Identify which cell holds the provided text, then report its (x, y) central coordinate. 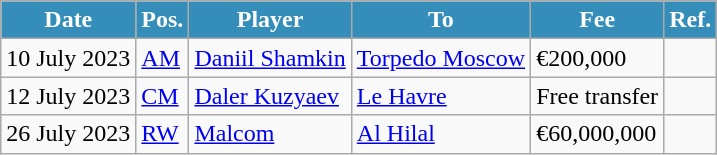
€60,000,000 (598, 134)
Daler Kuzyaev (270, 96)
Malcom (270, 134)
Al Hilal (440, 134)
CM (162, 96)
Torpedo Moscow (440, 58)
Fee (598, 20)
Daniil Shamkin (270, 58)
26 July 2023 (68, 134)
Date (68, 20)
€200,000 (598, 58)
RW (162, 134)
Le Havre (440, 96)
Ref. (690, 20)
Pos. (162, 20)
Free transfer (598, 96)
Player (270, 20)
To (440, 20)
12 July 2023 (68, 96)
10 July 2023 (68, 58)
AM (162, 58)
